Output the (x, y) coordinate of the center of the cell containing the given text.  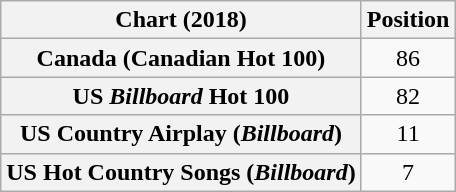
Canada (Canadian Hot 100) (181, 58)
US Country Airplay (Billboard) (181, 134)
US Hot Country Songs (Billboard) (181, 172)
Position (408, 20)
11 (408, 134)
82 (408, 96)
86 (408, 58)
US Billboard Hot 100 (181, 96)
7 (408, 172)
Chart (2018) (181, 20)
